Return (x, y) of the center of cell containing provided text 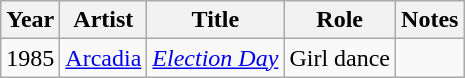
Notes (430, 20)
Arcadia (104, 58)
Artist (104, 20)
1985 (30, 58)
Election Day (216, 58)
Role (340, 20)
Title (216, 20)
Year (30, 20)
Girl dance (340, 58)
